Scan for the cell matching the given text and deliver its [X, Y] coordinate at center. 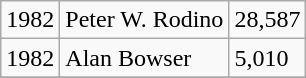
28,587 [268, 20]
5,010 [268, 58]
Alan Bowser [144, 58]
Peter W. Rodino [144, 20]
